For the text-containing cell, return its midpoint in [x, y] coordinate format. 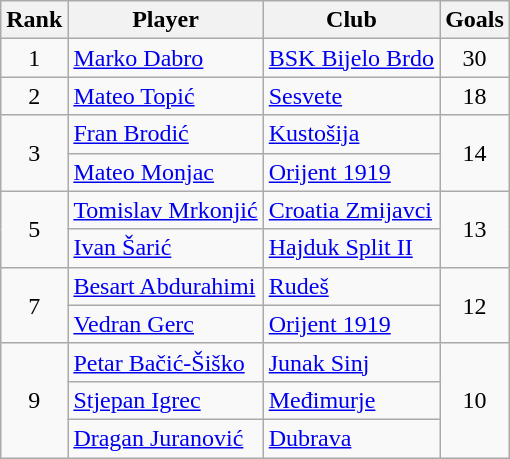
13 [475, 229]
10 [475, 400]
Tomislav Mrkonjić [166, 210]
Club [351, 20]
Player [166, 20]
14 [475, 153]
Sesvete [351, 96]
Dragan Juranović [166, 438]
Besart Abdurahimi [166, 286]
5 [34, 229]
Kustošija [351, 134]
Fran Brodić [166, 134]
Goals [475, 20]
Mateo Monjac [166, 172]
9 [34, 400]
1 [34, 58]
Marko Dabro [166, 58]
Junak Sinj [351, 362]
30 [475, 58]
2 [34, 96]
Vedran Gerc [166, 324]
BSK Bijelo Brdo [351, 58]
Međimurje [351, 400]
Ivan Šarić [166, 248]
Hajduk Split II [351, 248]
Rank [34, 20]
Croatia Zmijavci [351, 210]
3 [34, 153]
Dubrava [351, 438]
18 [475, 96]
12 [475, 305]
Petar Bačić-Šiško [166, 362]
Rudeš [351, 286]
7 [34, 305]
Mateo Topić [166, 96]
Stjepan Igrec [166, 400]
